Extract the [X, Y] coordinate from the center of the cell holding the provided text.  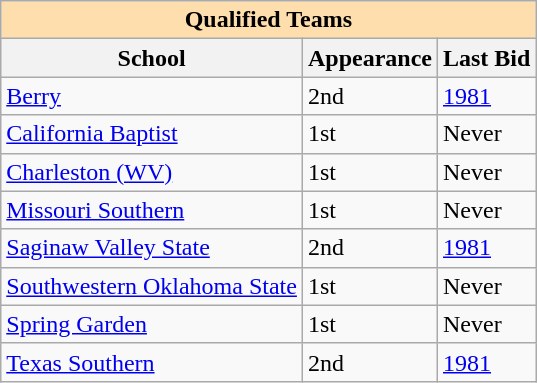
Last Bid [486, 58]
Charleston (WV) [152, 172]
Missouri Southern [152, 210]
California Baptist [152, 134]
Berry [152, 96]
Appearance [370, 58]
Texas Southern [152, 362]
Spring Garden [152, 324]
Southwestern Oklahoma State [152, 286]
School [152, 58]
Saginaw Valley State [152, 248]
Qualified Teams [268, 20]
